Identify which cell holds the provided text, then report its [X, Y] central coordinate. 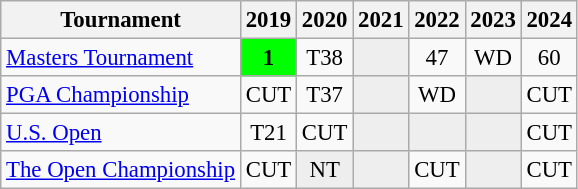
2021 [381, 20]
T38 [325, 58]
2023 [493, 20]
2024 [549, 20]
2022 [437, 20]
2019 [268, 20]
NT [325, 170]
60 [549, 58]
47 [437, 58]
Tournament [121, 20]
U.S. Open [121, 133]
Masters Tournament [121, 58]
The Open Championship [121, 170]
2020 [325, 20]
1 [268, 58]
T21 [268, 133]
T37 [325, 95]
PGA Championship [121, 95]
